Detect which cell encompasses the target text, then output its (x, y) center coordinate. 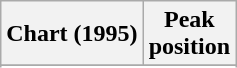
Chart (1995) (72, 34)
Peakposition (189, 34)
